Search for the cell housing the specified text and yield its [x, y] center coordinate. 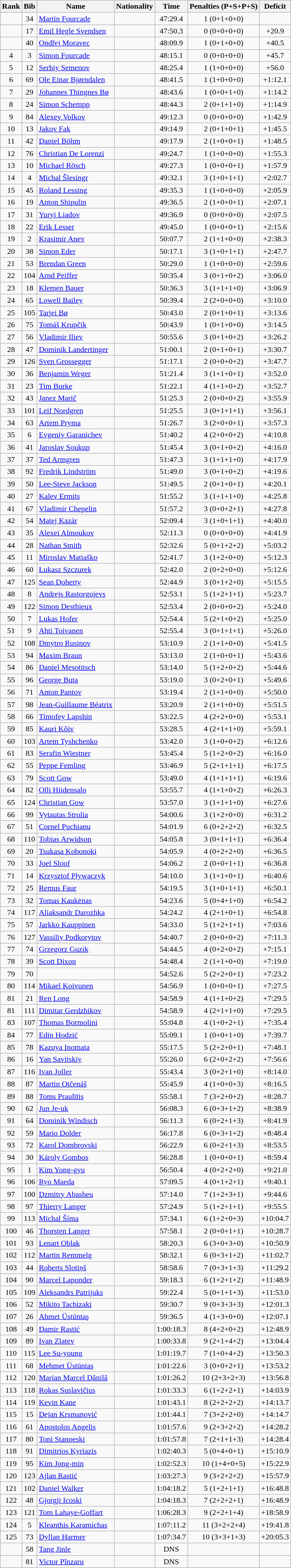
54:19.5 [171, 888]
Michal Šíma [76, 1219]
+19:41.8 [275, 1525]
+5:41.5 [275, 643]
Ondřej Moravec [76, 43]
Michal Šlesingr [76, 178]
57:34.1 [171, 1219]
Victor Pînzaru [76, 1562]
55:26.0 [171, 1059]
+2:59.6 [275, 263]
+13:04.4 [275, 1341]
54:05.9 [171, 851]
+6:40.6 [275, 876]
Simon Desthieux [76, 606]
+14:03.9 [275, 1390]
+9:44.6 [275, 1194]
3 (1+0+0+2) [224, 741]
Károly Gombos [76, 1158]
+15:57.9 [275, 1476]
1:04:18.3 [171, 1500]
+2:07.1 [275, 202]
Apostolos Angelis [76, 1427]
+11:48.9 [275, 1280]
3 (0+2+1+0) [224, 1072]
127 [30, 937]
1:04:18.2 [171, 1488]
54:48.4 [171, 962]
Lee Su-young [76, 1353]
53:49.0 [171, 778]
6 (1+2+0+3) [224, 1219]
Grzegorz Guzik [76, 949]
51:17.1 [171, 362]
54:40.7 [171, 937]
+3:56.1 [275, 410]
+6:36.8 [275, 863]
+3:55.9 [275, 398]
Erik Lesser [76, 227]
+4:27.8 [275, 508]
59:22.4 [171, 1292]
+1:14.9 [275, 104]
+7:56.6 [275, 1059]
+7:23.2 [275, 974]
+4:19.6 [275, 472]
+5:43.6 [275, 655]
56:17.8 [171, 1133]
Kleanthis Karamichas [76, 1525]
58:58.6 [171, 1268]
47:50.3 [171, 31]
1:02:40.3 [171, 1451]
+56.0 [275, 68]
+9:55.5 [275, 1206]
+13:56.8 [275, 1378]
82 [30, 790]
Daniel Mesotitsch [76, 668]
56:08.3 [171, 1108]
+6:50.1 [275, 888]
Tang Jinle [76, 1549]
Aleksandrs Patrijuks [76, 1292]
Ajlan Rastić [76, 1476]
Kevin Kane [76, 1402]
Artem Tyshchenko [76, 741]
1:00:18.3 [171, 1329]
57:09.5 [171, 1182]
Emil Hegle Svendsen [76, 31]
+3:06.0 [275, 276]
51:47.3 [171, 459]
50:43.0 [171, 312]
+5:25.0 [275, 619]
Jakov Fak [76, 129]
8 (2+2+2+2) [224, 1402]
Joel Sloof [76, 863]
+6:17.5 [275, 766]
Nationality [135, 6]
Nathan Smith [76, 545]
53:22.5 [171, 716]
2 [30, 239]
Dmytro Rusinov [76, 643]
Krzysztof Pływaczyk [76, 876]
3 (2+0+0+1) [224, 423]
1:02:52.3 [171, 1463]
53:10.9 [171, 643]
+10:04.7 [275, 1219]
58:32.1 [171, 1255]
54:05.8 [171, 839]
+4:20.1 [275, 484]
50:17.1 [171, 251]
+14:28.4 [275, 1439]
George Buta [76, 680]
+10:50.9 [275, 1243]
54:52.6 [171, 974]
56:22.9 [171, 1145]
9 (2+2+1+4) [224, 1512]
1:03:27.3 [171, 1476]
+5:12.6 [275, 570]
Christian Gow [76, 802]
1:00:33.8 [171, 1341]
Dimitar Gerdzhikov [76, 1010]
4 (2+2+0+0) [224, 716]
Brendan Green [76, 263]
4 (1+3+0+0) [224, 1316]
Simon Eder [76, 251]
53:19.0 [171, 680]
+8:48.4 [275, 1133]
+2:47.7 [275, 251]
51:49.5 [171, 484]
+7:19.0 [275, 962]
Vladimir Iliev [76, 337]
+13:50.3 [275, 1353]
59:30.7 [171, 1304]
50:55.6 [171, 337]
48:44.3 [171, 104]
Anton Pantov [76, 692]
7 (3+2+2+0) [224, 1415]
+2:38.3 [275, 239]
51:00.1 [171, 349]
+16:48.9 [275, 1500]
Mikael Koivunen [76, 986]
53:13.0 [171, 655]
4 (2+1+0+1) [224, 912]
Daniel Walker [76, 1488]
Kim Jong-min [76, 1463]
Lenart Oblak [76, 1243]
Jarkko Kauppinen [76, 925]
+14:13.7 [275, 1402]
Łukasz Szczurek [76, 570]
Janez Marič [76, 398]
Michael Rösch [76, 166]
Mario Dolder [76, 1133]
49:45.0 [171, 227]
5 (0+4+1+0) [224, 900]
50:36.3 [171, 288]
9 (0+3+3+3) [224, 1304]
+11:29.2 [275, 1268]
Dyllan Harmer [76, 1537]
4 (1+1+1+1) [224, 778]
4 (0+1+2+1) [224, 1182]
48:43.6 [171, 92]
+9:40.1 [275, 1182]
Alexei Almoukov [76, 533]
Anton Shipulin [76, 202]
+8:41.9 [275, 1121]
49:36.9 [171, 215]
Vytautas Strolia [76, 815]
+7:48.1 [275, 1047]
Kim Yong-gyu [76, 1170]
56:28.8 [171, 1158]
+6:26.3 [275, 790]
1:01:57.8 [171, 1439]
Arnd Peiffer [76, 276]
+4:40.0 [275, 521]
Leif Nordgren [76, 410]
Name [76, 6]
51:40.2 [171, 435]
+1:45.5 [275, 129]
52:55.4 [171, 631]
7 (2+1+1+3) [224, 1439]
Klemen Bauer [76, 288]
Daniel Böhm [76, 141]
52:54.4 [171, 619]
56:11.3 [171, 1121]
+15:22.9 [275, 1463]
+6:27.6 [275, 802]
53:14.0 [171, 668]
+1:55.3 [275, 153]
7 (0+3+1+3) [224, 1268]
52:11.3 [171, 533]
+3:52.0 [275, 374]
Martin Otčenáš [76, 1084]
4 (1+0+2+1) [224, 1023]
Ryo Maeda [76, 1182]
+14:28.2 [275, 1427]
54:01.9 [171, 827]
Thorsten Langer [76, 1231]
7 (1+0+4+2) [224, 1353]
+3:47.7 [275, 362]
+45.7 [275, 55]
Marcel Laponder [76, 1280]
2 (0+1+1+0) [224, 104]
5 (0+1+2+2) [224, 545]
Lee-Steve Jackson [76, 484]
Sean Doherty [76, 582]
+8:59.4 [275, 1158]
Vassiliy Podkorytov [76, 937]
53:55.7 [171, 790]
+4:25.8 [275, 496]
1:06:28.3 [171, 1512]
+5:51.5 [275, 704]
+6:31.2 [275, 815]
Peppe Femling [76, 766]
49:32.1 [171, 178]
57:24.9 [171, 1206]
Ahti Toivanen [76, 631]
+7:03.6 [275, 925]
58:20.3 [171, 1243]
59:36.5 [171, 1316]
Roberts Slotiņš [76, 1268]
51:25.5 [171, 410]
6 (1+2+2+1) [224, 1390]
+5:03.2 [275, 545]
Dimitrios Kyriazis [76, 1451]
3 [30, 55]
50:39.4 [171, 300]
Fredrik Lindström [76, 472]
Vladimir Chepelin [76, 508]
6 (3+0+3+0) [224, 1243]
+7:11.3 [275, 937]
+11:53.0 [275, 1292]
Jean-Guillaume Béatrix [76, 704]
Miroslav Matiaško [76, 558]
1:07:34.7 [171, 1537]
+5:59.1 [275, 729]
+6:36.4 [275, 839]
+5:26.0 [275, 631]
+6:19.6 [275, 778]
47:29.4 [171, 19]
+3:13.6 [275, 312]
Dominik Windisch [76, 1121]
+12:01.3 [275, 1304]
51:22.1 [171, 386]
3 (0+1+2+0) [224, 582]
50:07.7 [171, 239]
52:41.7 [171, 558]
Tobias Arwidson [76, 839]
+12:07.1 [275, 1316]
+6:54.2 [275, 900]
+2:05.9 [275, 190]
Edin Hodzić [76, 1035]
Sven Grossegger [76, 362]
+7:27.5 [275, 986]
5 (2+1+1+1) [224, 766]
+3:52.7 [275, 386]
52:09.4 [171, 521]
+4:17.9 [275, 459]
8 (4+2+0+2) [224, 1329]
51:55.2 [171, 496]
54:06.2 [171, 863]
Scott Dixon [76, 962]
+2:15.6 [275, 227]
+8:28.7 [275, 1096]
Jun Je-uk [76, 1108]
Karol Dombrovski [76, 1145]
Aliaksandr Darozhka [76, 912]
9 (3+2+2+2) [224, 1476]
50:29.0 [171, 263]
1:01:57.6 [171, 1427]
Ted Armgren [76, 459]
54:33.0 [171, 925]
126 [30, 362]
+7:39.7 [275, 1035]
4 (0+2+0+2) [224, 949]
53:28.5 [171, 729]
+2:02.7 [275, 178]
Yuryi Liadov [76, 215]
+5:12.3 [275, 558]
+12:48.9 [275, 1329]
+4:10.8 [275, 435]
+15:10.9 [275, 1451]
7 (1+2+3+1) [224, 1194]
+13:53.2 [275, 1366]
Thierry Langer [76, 1206]
Alexey Volkov [76, 116]
Scott Gow [76, 778]
Matej Kazár [76, 521]
Artem Pryma [76, 423]
9 (2+1+4+2) [224, 1341]
Kazuya Inomata [76, 1047]
+4:16.0 [275, 447]
Rank [11, 6]
1:07:11.2 [171, 1525]
9 (2+3+2+2) [224, 1427]
+8:53.5 [275, 1145]
1:01:22.6 [171, 1366]
54:56.9 [171, 986]
+8:14.0 [275, 1072]
+5:24.0 [275, 606]
55:09.1 [171, 1035]
+3:10.0 [275, 300]
+40.5 [275, 43]
1:01:26.2 [171, 1378]
+1:48.5 [275, 141]
51:21.4 [171, 374]
Thomas Bormolini [76, 1023]
Tarjei Bø [76, 312]
+4:41.9 [275, 533]
Bib [30, 6]
Damir Rastić [76, 1329]
51:25.3 [171, 398]
53:46.9 [171, 766]
55:04.8 [171, 1023]
Yan Savitskiy [76, 1059]
Kalev Ermits [76, 496]
1:01:43.1 [171, 1402]
55:43.4 [171, 1072]
Toms Praulītis [76, 1096]
54:23.6 [171, 900]
48:25.4 [171, 68]
Lukas Hofer [76, 619]
55:17.5 [171, 1047]
49:14.9 [171, 129]
49:12.3 [171, 116]
Lowell Bailey [76, 300]
Ren Long [76, 998]
55:45.9 [171, 1084]
+5:44.6 [275, 668]
48:41.5 [171, 80]
2 (2+0+0+0) [224, 300]
52:42.0 [171, 570]
Toni Stanoeski [76, 1439]
2 (0+2+0+0) [224, 570]
Tsukasa Kobonoki [76, 851]
Jaroslav Soukup [76, 447]
50:43.9 [171, 325]
4 (2+0+0+2) [224, 435]
Andrejs Rastorgujevs [76, 594]
+18:58.9 [275, 1512]
Timofey Lapshin [76, 716]
Simon Fourcade [76, 55]
1:01:33.3 [171, 1390]
Tim Burke [76, 386]
+8:38.9 [275, 1108]
10 (2+3+2+3) [224, 1378]
52:53.1 [171, 594]
+3:57.3 [275, 423]
1:01:44.1 [171, 1415]
+5:15.5 [275, 582]
Dominik Landertinger [76, 349]
+9:21.0 [275, 1170]
Time [171, 6]
49:36.5 [171, 202]
+7:15.1 [275, 949]
5 (0+1+1+3) [224, 1292]
54:10.0 [171, 876]
48:15.1 [171, 55]
Simon Schempp [76, 104]
+20:05.3 [275, 1537]
+8:16.5 [275, 1084]
+10:28.7 [275, 1231]
49:17.9 [171, 141]
5 (2+1+0+2) [224, 619]
+6:16.0 [275, 753]
52:44.9 [171, 582]
+20.9 [275, 31]
+6:36.5 [275, 851]
+5:53.1 [275, 716]
6 (1+2+1+2) [224, 1280]
53:45.4 [171, 753]
Serhiy Semenov [76, 68]
4 (1+0+0+3) [224, 1084]
54:24.2 [171, 912]
7 (2+2+2+1) [224, 1500]
1 [30, 1170]
52:53.4 [171, 606]
Serafin Wiestner [76, 753]
Gjorgji Icoski [76, 1500]
Roland Lessing [76, 190]
Ole Einar Bjørndalen [76, 80]
+1:42.9 [275, 116]
Christian De Lorenzi [76, 153]
51:57.2 [171, 508]
+5:49.6 [275, 680]
53:57.0 [171, 802]
Tom Lahaye-Goffart [76, 1512]
Penalties (P+S+P+S) [224, 6]
+3:30.7 [275, 349]
Maxim Braun [76, 655]
Kauri Kõiv [76, 729]
55:58.1 [171, 1096]
6 (0+2+2+2) [224, 827]
+16:48.8 [275, 1488]
54:00.6 [171, 815]
53:42.0 [171, 741]
53:19.4 [171, 692]
+5:50.0 [275, 692]
49:27.3 [171, 166]
3 (0+2+0+1) [224, 680]
52:32.6 [171, 545]
Ahmet Üstüntaş [76, 1316]
+3:26.2 [275, 337]
54:44.5 [171, 949]
+7:35.4 [275, 1023]
49:35.3 [171, 190]
51:26.7 [171, 423]
+1:57.9 [275, 166]
+5:23.7 [275, 594]
+3:06.9 [275, 288]
48:09.9 [171, 43]
10 (3+3+1+3) [224, 1537]
Tomas Kaukėnas [76, 900]
Dzmitry Abasheu [76, 1194]
53:20.9 [171, 704]
+6:54.8 [275, 912]
Martin Remmelg [76, 1255]
+3:14.5 [275, 325]
Martin Fourcade [76, 19]
Marian Marcel Dănilă [76, 1378]
Evgeniy Garanichev [76, 435]
Ivan Joller [76, 1072]
11 (3+2+2+4) [224, 1525]
Remus Faur [76, 888]
+1:14.2 [275, 92]
Mikito Tachizaki [76, 1304]
Benjamin Weger [76, 374]
+2:07.5 [275, 215]
59:18.3 [171, 1280]
6 (2+0+2+2) [224, 1059]
51:45.4 [171, 447]
10 (1+4+0+5) [224, 1463]
Krasimir Anev [76, 239]
5 (0+4+0+1) [224, 1451]
7 (3+2+0+2) [224, 1096]
+6:32.5 [275, 827]
Johannes Thingnes Bø [76, 92]
56:50.4 [171, 1170]
57:14.0 [171, 1194]
+1:12.1 [275, 80]
1:01:19.7 [171, 1353]
+6:12.6 [275, 741]
51:49.0 [171, 472]
49:24.7 [171, 153]
Dejan Krsmanović [76, 1415]
Rokas Suslavičius [76, 1390]
Deficit [275, 6]
+14:14.7 [275, 1415]
Ivan Zlatev [76, 1341]
Mehmet Üstüntaş [76, 1366]
+11:02.7 [275, 1255]
50:35.4 [171, 276]
Olli Hiidensalo [76, 790]
Cornel Puchianu [76, 827]
Tomáš Krupčík [76, 325]
57:58.1 [171, 1231]
